Find where the given text appears and provide that cell's center as (x, y) coordinate. 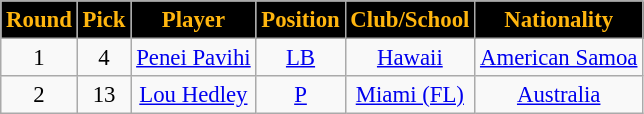
LB (300, 58)
Player (194, 20)
P (300, 95)
4 (104, 58)
Penei Pavihi (194, 58)
Round (39, 20)
American Samoa (559, 58)
Club/School (410, 20)
Lou Hedley (194, 95)
Miami (FL) (410, 95)
Nationality (559, 20)
Position (300, 20)
1 (39, 58)
Australia (559, 95)
13 (104, 95)
Hawaii (410, 58)
2 (39, 95)
Pick (104, 20)
